Identify which cell holds the provided text, then report its [x, y] central coordinate. 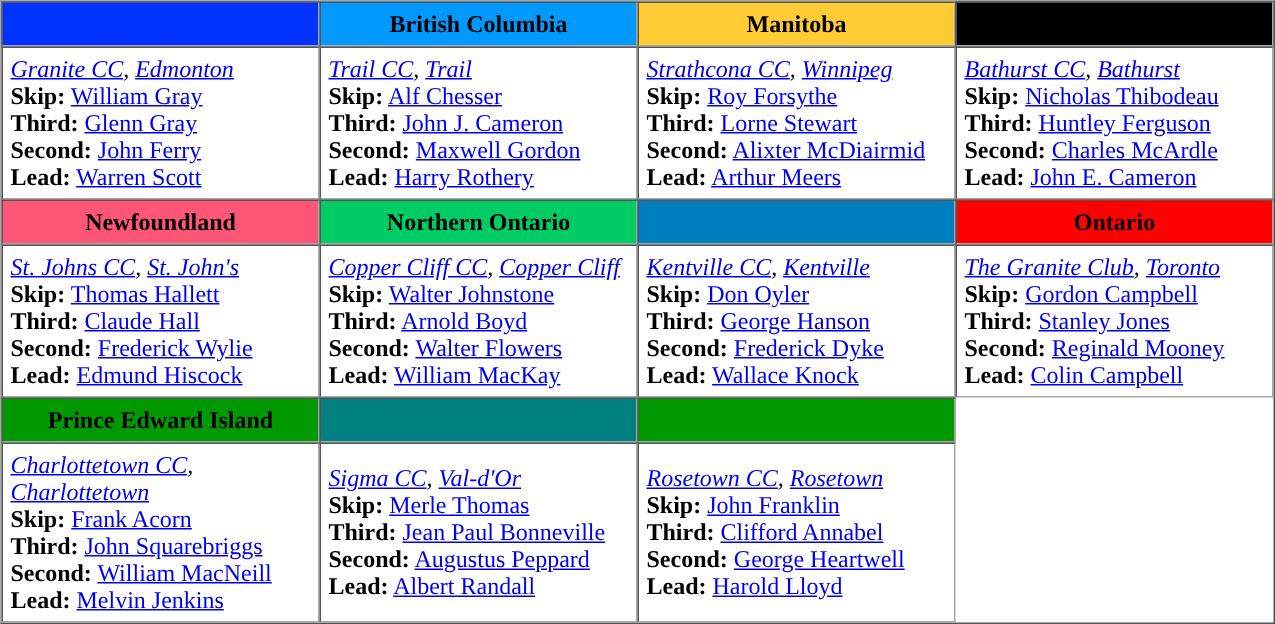
Bathurst CC, BathurstSkip: Nicholas Thibodeau Third: Huntley Ferguson Second: Charles McArdle Lead: John E. Cameron [1115, 122]
Newfoundland [161, 222]
Prince Edward Island [161, 420]
St. Johns CC, St. John'sSkip: Thomas Hallett Third: Claude Hall Second: Frederick Wylie Lead: Edmund Hiscock [161, 320]
Northern Ontario [479, 222]
Granite CC, EdmontonSkip: William Gray Third: Glenn Gray Second: John Ferry Lead: Warren Scott [161, 122]
The Granite Club, TorontoSkip: Gordon Campbell Third: Stanley Jones Second: Reginald Mooney Lead: Colin Campbell [1115, 320]
Copper Cliff CC, Copper CliffSkip: Walter Johnstone Third: Arnold Boyd Second: Walter Flowers Lead: William MacKay [479, 320]
Trail CC, TrailSkip: Alf Chesser Third: John J. Cameron Second: Maxwell Gordon Lead: Harry Rothery [479, 122]
Ontario [1115, 222]
Sigma CC, Val-d'OrSkip: Merle Thomas Third: Jean Paul Bonneville Second: Augustus Peppard Lead: Albert Randall [479, 532]
Strathcona CC, WinnipegSkip: Roy Forsythe Third: Lorne Stewart Second: Alixter McDiairmid Lead: Arthur Meers [797, 122]
Rosetown CC, RosetownSkip: John Franklin Third: Clifford Annabel Second: George Heartwell Lead: Harold Lloyd [797, 532]
British Columbia [479, 24]
Charlottetown CC, CharlottetownSkip: Frank Acorn Third: John Squarebriggs Second: William MacNeill Lead: Melvin Jenkins [161, 532]
Manitoba [797, 24]
Kentville CC, KentvilleSkip: Don Oyler Third: George Hanson Second: Frederick Dyke Lead: Wallace Knock [797, 320]
